Scan for the cell matching the given text and deliver its [X, Y] coordinate at center. 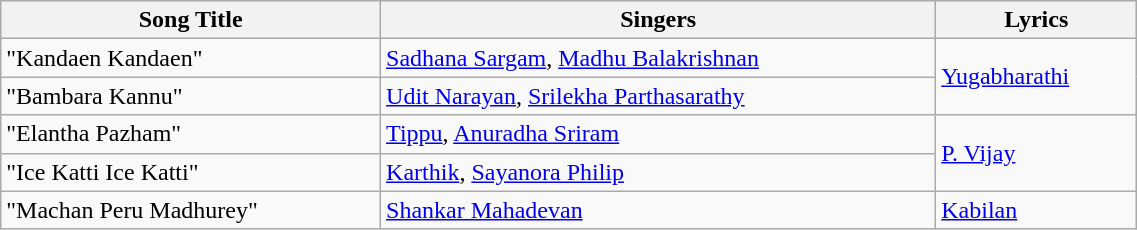
"Kandaen Kandaen" [191, 58]
P. Vijay [1036, 153]
Lyrics [1036, 20]
Singers [658, 20]
"Bambara Kannu" [191, 96]
"Elantha Pazham" [191, 134]
Tippu, Anuradha Sriram [658, 134]
Udit Narayan, Srilekha Parthasarathy [658, 96]
"Machan Peru Madhurey" [191, 210]
Kabilan [1036, 210]
Shankar Mahadevan [658, 210]
Karthik, Sayanora Philip [658, 172]
Sadhana Sargam, Madhu Balakrishnan [658, 58]
Song Title [191, 20]
Yugabharathi [1036, 77]
"Ice Katti Ice Katti" [191, 172]
